Capture the cell that displays the provided text and extract its [X, Y] central coordinate. 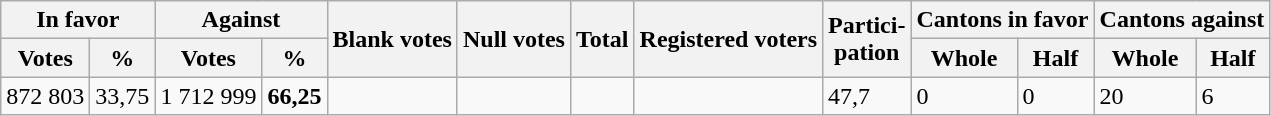
872 803 [46, 96]
Total [602, 39]
6 [1233, 96]
33,75 [122, 96]
Cantons against [1182, 20]
Against [241, 20]
Null votes [514, 39]
66,25 [294, 96]
1 712 999 [208, 96]
Partici-pation [867, 39]
Cantons in favor [1002, 20]
20 [1145, 96]
In favor [78, 20]
47,7 [867, 96]
Blank votes [392, 39]
Registered voters [728, 39]
